Return (X, Y) of the center of cell containing provided text 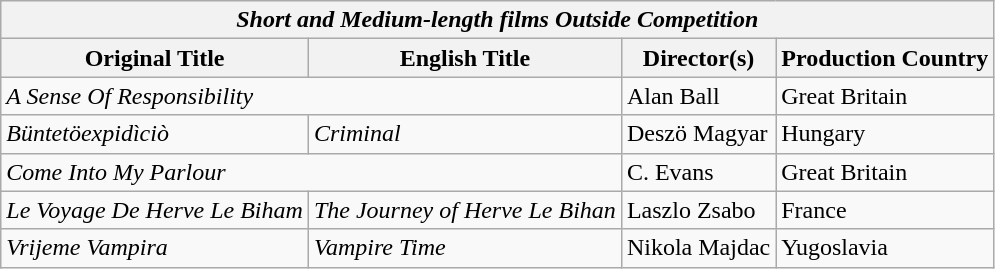
English Title (464, 58)
Vrijeme Vampira (155, 248)
Le Voyage De Herve Le Biham (155, 210)
France (885, 210)
Criminal (464, 134)
Production Country (885, 58)
Short and Medium-length films Outside Competition (498, 20)
Laszlo Zsabo (698, 210)
The Journey of Herve Le Bihan (464, 210)
C. Evans (698, 172)
Vampire Time (464, 248)
A Sense Of Responsibility (312, 96)
Yugoslavia (885, 248)
Deszö Magyar (698, 134)
Hungary (885, 134)
Director(s) (698, 58)
Original Title (155, 58)
Büntetöexpidìciò (155, 134)
Come Into My Parlour (312, 172)
Alan Ball (698, 96)
Nikola Majdac (698, 248)
